Locate the cell with the specified text and output its [X, Y] center coordinate. 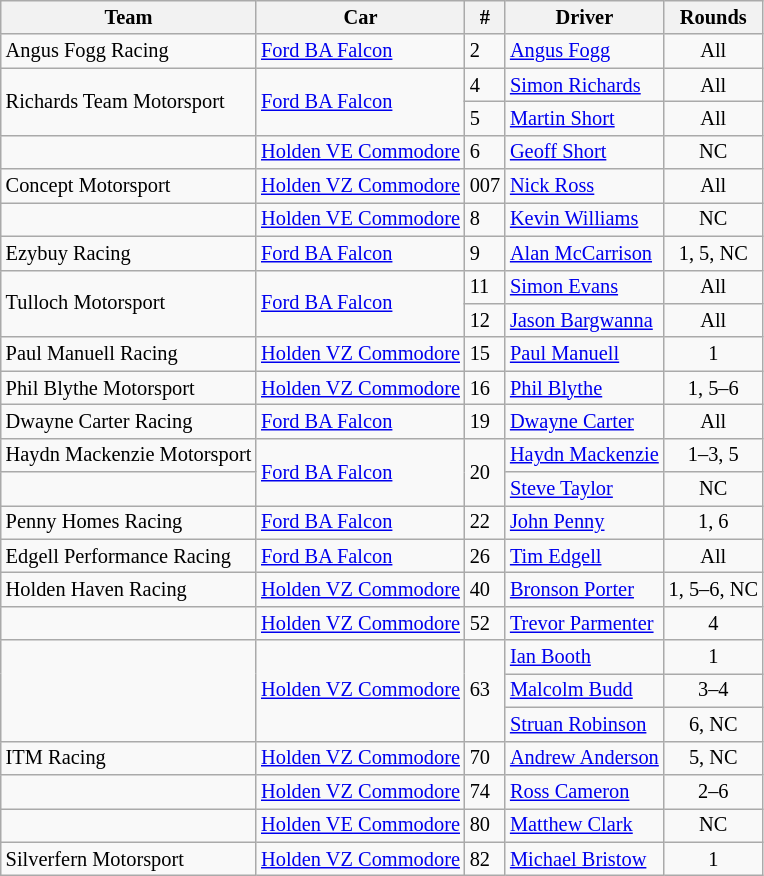
2 [485, 51]
22 [485, 522]
82 [485, 859]
6 [485, 152]
20 [485, 472]
Haydn Mackenzie Motorsport [128, 455]
Silverfern Motorsport [128, 859]
Tulloch Motorsport [128, 304]
63 [485, 690]
Jason Bargwanna [584, 320]
Holden Haven Racing [128, 589]
Rounds [714, 17]
Kevin Williams [584, 219]
John Penny [584, 522]
Bronson Porter [584, 589]
Paul Manuell Racing [128, 354]
6, NC [714, 724]
Trevor Parmenter [584, 623]
Malcolm Budd [584, 690]
9 [485, 253]
11 [485, 287]
Michael Bristow [584, 859]
5, NC [714, 758]
Ross Cameron [584, 791]
80 [485, 825]
Phil Blythe Motorsport [128, 388]
Car [360, 17]
1–3, 5 [714, 455]
Alan McCarrison [584, 253]
Driver [584, 17]
12 [485, 320]
8 [485, 219]
Ezybuy Racing [128, 253]
1, 5, NC [714, 253]
16 [485, 388]
Matthew Clark [584, 825]
1, 5–6, NC [714, 589]
15 [485, 354]
52 [485, 623]
1, 5–6 [714, 388]
Haydn Mackenzie [584, 455]
5 [485, 118]
Angus Fogg Racing [128, 51]
Team [128, 17]
74 [485, 791]
Edgell Performance Racing [128, 556]
ITM Racing [128, 758]
Geoff Short [584, 152]
Martin Short [584, 118]
Angus Fogg [584, 51]
Simon Richards [584, 85]
Simon Evans [584, 287]
40 [485, 589]
Richards Team Motorsport [128, 102]
Steve Taylor [584, 489]
Penny Homes Racing [128, 522]
Dwayne Carter Racing [128, 421]
Ian Booth [584, 657]
70 [485, 758]
007 [485, 186]
26 [485, 556]
Concept Motorsport [128, 186]
# [485, 17]
3–4 [714, 690]
Struan Robinson [584, 724]
Nick Ross [584, 186]
Dwayne Carter [584, 421]
2–6 [714, 791]
Paul Manuell [584, 354]
Phil Blythe [584, 388]
1, 6 [714, 522]
Andrew Anderson [584, 758]
Tim Edgell [584, 556]
19 [485, 421]
